Find where the given text appears and provide that cell's center as (x, y) coordinate. 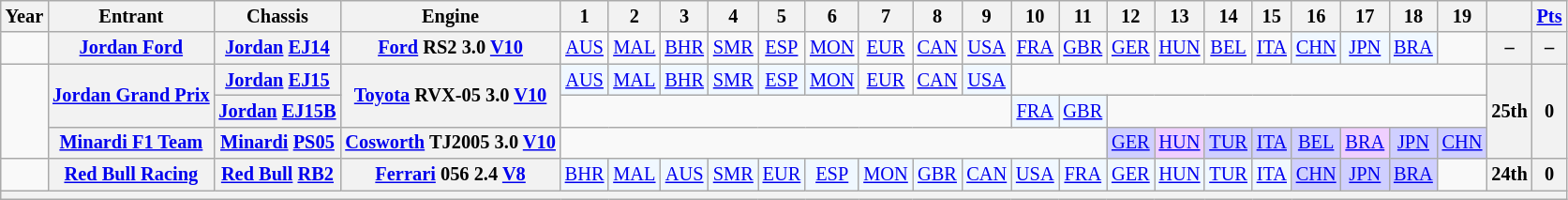
18 (1413, 16)
Pts (1550, 16)
2 (634, 16)
Toyota RVX-05 3.0 V10 (450, 96)
6 (832, 16)
12 (1130, 16)
5 (782, 16)
Minardi PS05 (277, 143)
15 (1272, 16)
Jordan EJ14 (277, 48)
16 (1316, 16)
17 (1366, 16)
24th (1509, 175)
Chassis (277, 16)
Jordan Ford (131, 48)
Jordan Grand Prix (131, 96)
Jordan EJ15 (277, 80)
10 (1035, 16)
14 (1228, 16)
11 (1083, 16)
1 (585, 16)
Engine (450, 16)
Red Bull RB2 (277, 175)
Ford RS2 3.0 V10 (450, 48)
Jordan EJ15B (277, 111)
7 (885, 16)
19 (1462, 16)
Cosworth TJ2005 3.0 V10 (450, 143)
Red Bull Racing (131, 175)
Ferrari 056 2.4 V8 (450, 175)
8 (937, 16)
4 (733, 16)
25th (1509, 111)
Minardi F1 Team (131, 143)
Year (24, 16)
9 (986, 16)
13 (1180, 16)
Entrant (131, 16)
3 (684, 16)
